For the text-containing cell, return its midpoint in (X, Y) coordinate format. 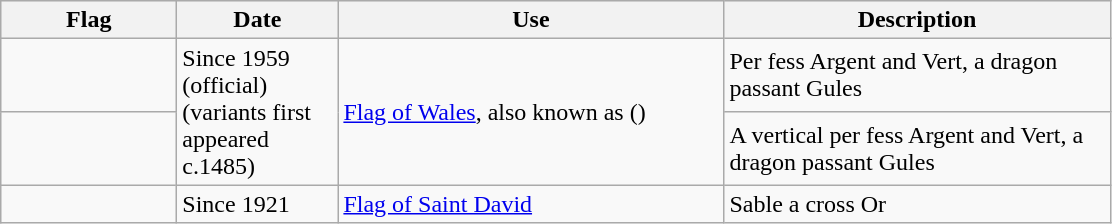
Flag of Saint David (531, 204)
Use (531, 20)
Sable a cross Or (917, 204)
Flag of Wales, also known as () (531, 112)
Date (258, 20)
Per fess Argent and Vert, a dragon passant Gules (917, 76)
Description (917, 20)
Since 1921 (258, 204)
Flag (89, 20)
A vertical per fess Argent and Vert, a dragon passant Gules (917, 148)
Since 1959 (official)(variants first appeared c.1485) (258, 112)
